Detect which cell encompasses the target text, then output its [x, y] center coordinate. 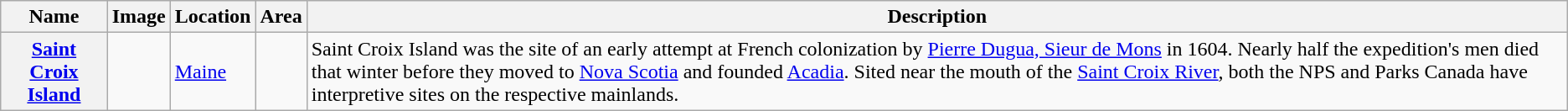
Location [213, 17]
Maine [213, 71]
Name [54, 17]
Image [139, 17]
Saint Croix Island [54, 71]
Description [936, 17]
Area [281, 17]
